Locate the cell with the specified text and output its [X, Y] center coordinate. 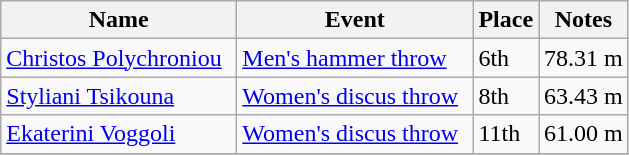
Place [506, 20]
8th [506, 96]
Name [119, 20]
Christos Polychroniou [119, 58]
11th [506, 134]
Event [355, 20]
6th [506, 58]
Ekaterini Voggoli [119, 134]
63.43 m [584, 96]
Notes [584, 20]
Styliani Tsikouna [119, 96]
Men's hammer throw [355, 58]
61.00 m [584, 134]
78.31 m [584, 58]
